Extract the (X, Y) coordinate from the center of the cell holding the provided text.  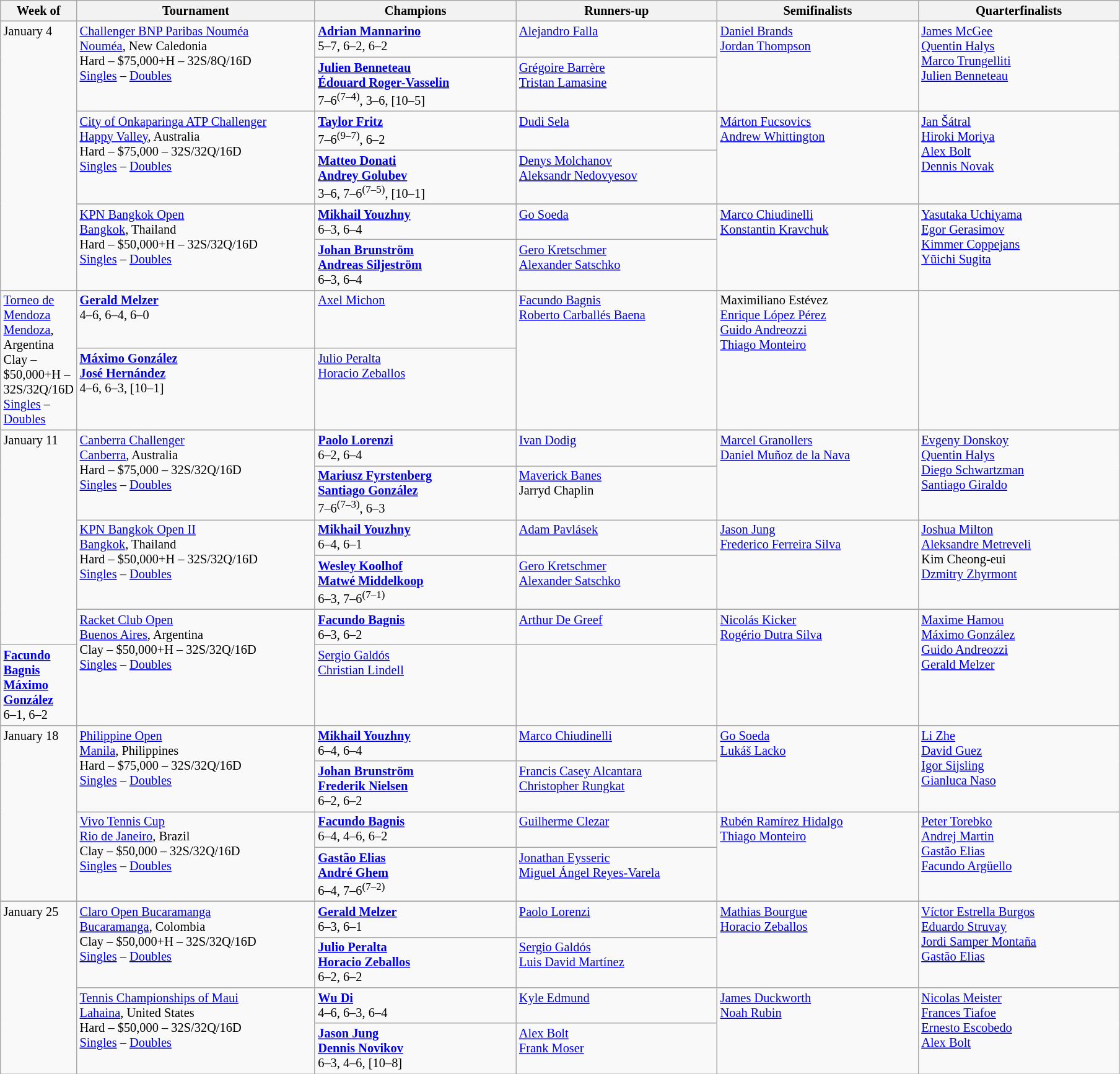
Mikhail Youzhny6–4, 6–4 (415, 743)
Peter Torebko Andrej Martin Gastão Elias Facundo Argüello (1018, 856)
January 11 (38, 537)
Nicolás Kicker Rogério Dutra Silva (818, 667)
Li Zhe David Guez Igor Sijsling Gianluca Naso (1018, 768)
Víctor Estrella Burgos Eduardo Struvay Jordi Samper Montaña Gastão Elias (1018, 944)
Ivan Dodig (617, 447)
Jan Šátral Hiroki Moriya Alex Bolt Dennis Novak (1018, 157)
Johan Brunström Frederik Nielsen6–2, 6–2 (415, 786)
Paolo Lorenzi (617, 919)
Julio Peralta Horacio Zeballos (415, 389)
Francis Casey Alcantara Christopher Rungkat (617, 786)
KPN Bangkok Open IIBangkok, Thailand Hard – $50,000+H – 32S/32Q/16DSingles – Doubles (196, 564)
Facundo Bagnis Roberto Carballés Baena (617, 360)
Jason Jung Frederico Ferreira Silva (818, 564)
Joshua Milton Aleksandre Metreveli Kim Cheong-eui Dzmitry Zhyrmont (1018, 564)
James McGee Quentin Halys Marco Trungelliti Julien Benneteau (1018, 66)
Matteo Donati Andrey Golubev 3–6, 7–6(7–5), [10–1] (415, 177)
Yasutaka Uchiyama Egor Gerasimov Kimmer Coppejans Yūichi Sugita (1018, 247)
Mariusz Fyrstenberg Santiago González7–6(7–3), 6–3 (415, 492)
Maximiliano Estévez Enrique López Pérez Guido Andreozzi Thiago Monteiro (818, 360)
Challenger BNP Paribas NouméaNouméa, New Caledonia Hard – $75,000+H – 32S/8Q/16DSingles – Doubles (196, 66)
Philippine OpenManila, Philippines Hard – $75,000 – 32S/32Q/16DSingles – Doubles (196, 768)
Gerald Melzer4–6, 6–4, 6–0 (196, 319)
Jonathan Eysseric Miguel Ángel Reyes-Varela (617, 874)
Daniel Brands Jordan Thompson (818, 66)
Grégoire Barrère Tristan Lamasine (617, 84)
Mikhail Youzhny6–3, 6–4 (415, 222)
Julien Benneteau Édouard Roger-Vasselin 7–6(7–4), 3–6, [10–5] (415, 84)
Canberra ChallengerCanberra, Australia Hard – $75,000 – 32S/32Q/16DSingles – Doubles (196, 475)
Mathias Bourgue Horacio Zeballos (818, 944)
Nicolas Meister Frances Tiafoe Ernesto Escobedo Alex Bolt (1018, 1030)
Julio Peralta Horacio Zeballos6–2, 6–2 (415, 962)
Gerald Melzer6–3, 6–1 (415, 919)
Mikhail Youzhny6–4, 6–1 (415, 537)
Champions (415, 11)
Racket Club OpenBuenos Aires, Argentina Clay – $50,000+H – 32S/32Q/16DSingles – Doubles (196, 667)
Alejandro Falla (617, 39)
Marcel Granollers Daniel Muñoz de la Nava (818, 475)
Gastão Elias André Ghem 6–4, 7–6(7–2) (415, 874)
Denys Molchanov Aleksandr Nedovyesov (617, 177)
Marco Chiudinelli Konstantin Kravchuk (818, 247)
Jason Jung Dennis Novikov6–3, 4–6, [10–8] (415, 1049)
January 18 (38, 813)
Paolo Lorenzi6–2, 6–4 (415, 447)
KPN Bangkok OpenBangkok, Thailand Hard – $50,000+H – 32S/32Q/16DSingles – Doubles (196, 247)
Vivo Tennis CupRio de Janeiro, Brazil Clay – $50,000 – 32S/32Q/16DSingles – Doubles (196, 856)
Sergio Galdós Christian Lindell (415, 685)
Wu Di 4–6, 6–3, 6–4 (415, 1005)
Marco Chiudinelli (617, 743)
Week of (38, 11)
Evgeny Donskoy Quentin Halys Diego Schwartzman Santiago Giraldo (1018, 475)
Rubén Ramírez Hidalgo Thiago Monteiro (818, 856)
Go Soeda Lukáš Lacko (818, 768)
Arthur De Greef (617, 627)
Kyle Edmund (617, 1005)
Máximo González José Hernández4–6, 6–3, [10–1] (196, 389)
City of Onkaparinga ATP ChallengerHappy Valley, Australia Hard – $75,000 – 32S/32Q/16DSingles – Doubles (196, 157)
Tournament (196, 11)
Torneo de MendozaMendoza, ArgentinaClay – $50,000+H – 32S/32Q/16DSingles – Doubles (38, 360)
Tennis Championships of MauiLahaina, United States Hard – $50,000 – 32S/32Q/16DSingles – Doubles (196, 1030)
Adrian Mannarino5–7, 6–2, 6–2 (415, 39)
Wesley Koolhof Matwé Middelkoop6–3, 7–6(7–1) (415, 583)
Márton Fucsovics Andrew Whittington (818, 157)
Alex Bolt Frank Moser (617, 1049)
Go Soeda (617, 222)
Facundo Bagnis Máximo González6–1, 6–2 (38, 685)
Adam Pavlásek (617, 537)
Taylor Fritz7–6(9–7), 6–2 (415, 130)
Facundo Bagnis 6–3, 6–2 (415, 627)
Guilherme Clezar (617, 829)
Quarterfinalists (1018, 11)
Maxime Hamou Máximo González Guido Andreozzi Gerald Melzer (1018, 667)
January 4 (38, 156)
Axel Michon (415, 319)
Sergio Galdós Luis David Martínez (617, 962)
Claro Open BucaramangaBucaramanga, Colombia Clay – $50,000+H – 32S/32Q/16DSingles – Doubles (196, 944)
Semifinalists (818, 11)
Maverick Banes Jarryd Chaplin (617, 492)
Dudi Sela (617, 130)
Facundo Bagnis 6–4, 4–6, 6–2 (415, 829)
Runners-up (617, 11)
January 25 (38, 988)
James Duckworth Noah Rubin (818, 1030)
Johan Brunström Andreas Siljeström6–3, 6–4 (415, 265)
